Locate the cell with the specified text and output its [X, Y] center coordinate. 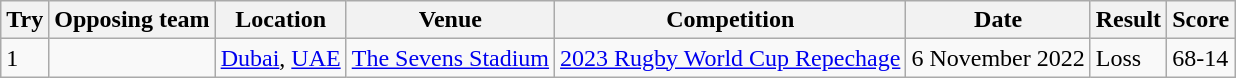
6 November 2022 [998, 58]
1 [25, 58]
Loss [1128, 58]
Location [280, 20]
2023 Rugby World Cup Repechage [730, 58]
The Sevens Stadium [450, 58]
Competition [730, 20]
Try [25, 20]
Result [1128, 20]
Score [1201, 20]
68-14 [1201, 58]
Date [998, 20]
Venue [450, 20]
Dubai, UAE [280, 58]
Opposing team [132, 20]
